Provide the [x, y] coordinate of the cell's center where the given text is located.  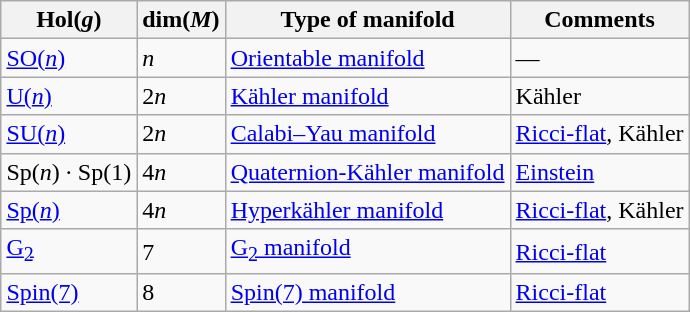
Sp(n) · Sp(1) [69, 172]
G2 manifold [368, 251]
Hol(g) [69, 20]
Spin(7) [69, 292]
7 [181, 251]
U(n) [69, 96]
Type of manifold [368, 20]
Sp(n) [69, 210]
n [181, 58]
Kähler [600, 96]
Einstein [600, 172]
Spin(7) manifold [368, 292]
SU(n) [69, 134]
8 [181, 292]
Comments [600, 20]
SO(n) [69, 58]
Kähler manifold [368, 96]
dim(M) [181, 20]
Calabi–Yau manifold [368, 134]
Quaternion-Kähler manifold [368, 172]
G2 [69, 251]
Orientable manifold [368, 58]
Hyperkähler manifold [368, 210]
— [600, 58]
